Capture the cell that displays the provided text and extract its [X, Y] central coordinate. 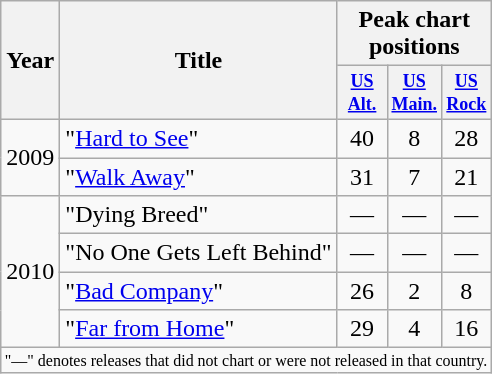
"Dying Breed" [198, 215]
"Walk Away" [198, 177]
40 [362, 138]
4 [414, 329]
Title [198, 60]
"Bad Company" [198, 291]
USRock [466, 93]
16 [466, 329]
28 [466, 138]
26 [362, 291]
2009 [30, 157]
29 [362, 329]
Year [30, 60]
"No One Gets Left Behind" [198, 253]
Peak chart positions [414, 34]
21 [466, 177]
"Hard to See" [198, 138]
2010 [30, 272]
"—" denotes releases that did not chart or were not released in that country. [246, 360]
"Far from Home" [198, 329]
USMain. [414, 93]
2 [414, 291]
31 [362, 177]
7 [414, 177]
USAlt. [362, 93]
